Scan for the cell matching the given text and deliver its [X, Y] coordinate at center. 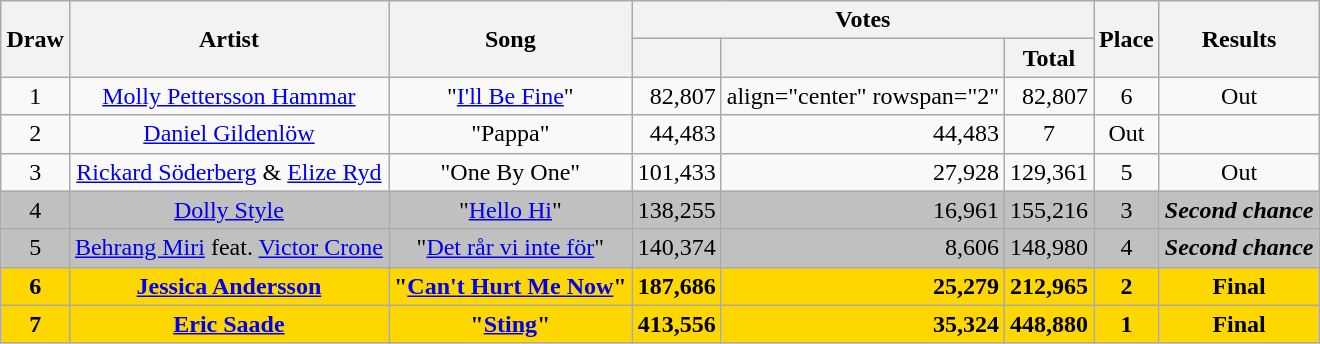
"Sting" [510, 324]
16,961 [862, 210]
148,980 [1050, 248]
Votes [862, 20]
138,255 [676, 210]
155,216 [1050, 210]
Artist [228, 39]
"I'll Be Fine" [510, 96]
Eric Saade [228, 324]
Jessica Andersson [228, 286]
413,556 [676, 324]
Results [1239, 39]
Molly Pettersson Hammar [228, 96]
align="center" rowspan="2" [862, 96]
"Det rår vi inte för" [510, 248]
Behrang Miri feat. Victor Crone [228, 248]
25,279 [862, 286]
Daniel Gildenlöw [228, 134]
27,928 [862, 172]
187,686 [676, 286]
"One By One" [510, 172]
"Can't Hurt Me Now" [510, 286]
212,965 [1050, 286]
Song [510, 39]
140,374 [676, 248]
8,606 [862, 248]
Rickard Söderberg & Elize Ryd [228, 172]
35,324 [862, 324]
Draw [35, 39]
Total [1050, 58]
"Pappa" [510, 134]
129,361 [1050, 172]
448,880 [1050, 324]
"Hello Hi" [510, 210]
Place [1127, 39]
Dolly Style [228, 210]
101,433 [676, 172]
